Output the (x, y) coordinate of the center of the cell containing the given text.  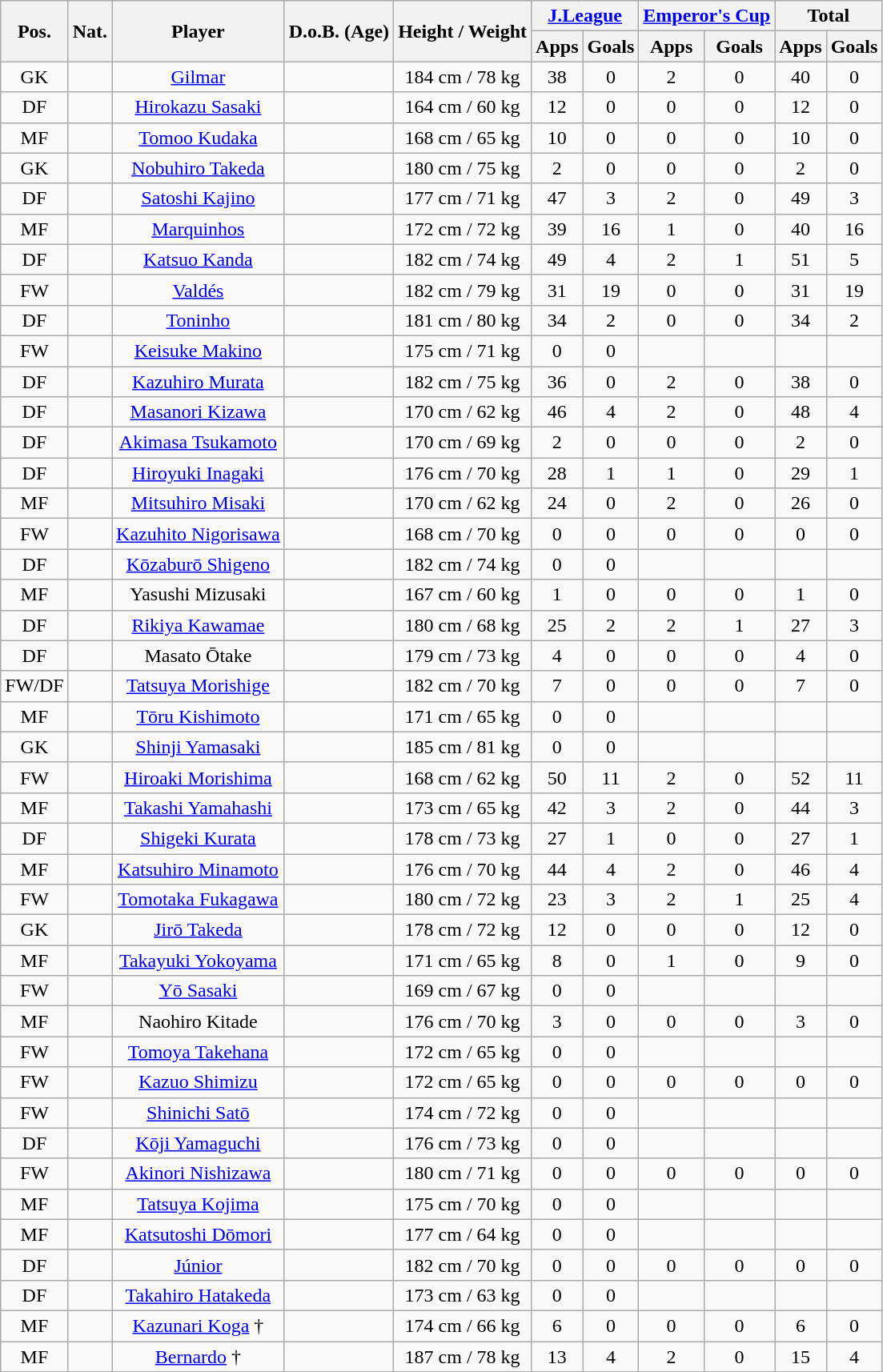
Mitsuhiro Misaki (199, 503)
173 cm / 65 kg (463, 808)
26 (801, 503)
182 cm / 79 kg (463, 290)
174 cm / 72 kg (463, 1113)
Tatsuya Kojima (199, 1204)
Katsuo Kanda (199, 259)
28 (557, 473)
Tomoya Takehana (199, 1052)
167 cm / 60 kg (463, 595)
Tomoo Kudaka (199, 138)
Hiroyuki Inagaki (199, 473)
178 cm / 73 kg (463, 838)
42 (557, 808)
Rikiya Kawamae (199, 625)
Gilmar (199, 77)
Katsuhiro Minamoto (199, 869)
Yō Sasaki (199, 991)
184 cm / 78 kg (463, 77)
Kōzaburō Shigeno (199, 564)
Bernardo † (199, 1357)
179 cm / 73 kg (463, 656)
5 (854, 259)
Height / Weight (463, 31)
Shinji Yamasaki (199, 747)
Nat. (90, 31)
24 (557, 503)
Pos. (34, 31)
175 cm / 71 kg (463, 351)
48 (801, 412)
Kōji Yamaguchi (199, 1143)
Akinori Nishizawa (199, 1173)
182 cm / 75 kg (463, 382)
173 cm / 63 kg (463, 1295)
8 (557, 961)
Akimasa Tsukamoto (199, 443)
Takayuki Yokoyama (199, 961)
Masato Ōtake (199, 656)
177 cm / 71 kg (463, 199)
180 cm / 75 kg (463, 168)
Katsutoshi Dōmori (199, 1234)
170 cm / 69 kg (463, 443)
Shigeki Kurata (199, 838)
Takahiro Hatakeda (199, 1295)
15 (801, 1357)
168 cm / 70 kg (463, 534)
Takashi Yamahashi (199, 808)
Kazuo Shimizu (199, 1082)
Hiroaki Morishima (199, 777)
Shinichi Satō (199, 1113)
52 (801, 777)
178 cm / 72 kg (463, 930)
Jirō Takeda (199, 930)
FW/DF (34, 686)
Kazuhito Nigorisawa (199, 534)
23 (557, 900)
187 cm / 78 kg (463, 1357)
Kazunari Koga † (199, 1326)
180 cm / 72 kg (463, 900)
185 cm / 81 kg (463, 747)
Emperor's Cup (707, 16)
181 cm / 80 kg (463, 320)
Satoshi Kajino (199, 199)
47 (557, 199)
180 cm / 71 kg (463, 1173)
Kazuhiro Murata (199, 382)
Júnior (199, 1265)
Toninho (199, 320)
Tatsuya Morishige (199, 686)
Total (829, 16)
36 (557, 382)
168 cm / 65 kg (463, 138)
29 (801, 473)
Tōru Kishimoto (199, 716)
175 cm / 70 kg (463, 1204)
50 (557, 777)
180 cm / 68 kg (463, 625)
9 (801, 961)
51 (801, 259)
Hirokazu Sasaki (199, 107)
D.o.B. (Age) (339, 31)
Keisuke Makino (199, 351)
168 cm / 62 kg (463, 777)
13 (557, 1357)
Nobuhiro Takeda (199, 168)
Player (199, 31)
Marquinhos (199, 229)
Tomotaka Fukagawa (199, 900)
Valdés (199, 290)
174 cm / 66 kg (463, 1326)
169 cm / 67 kg (463, 991)
164 cm / 60 kg (463, 107)
Masanori Kizawa (199, 412)
39 (557, 229)
Yasushi Mizusaki (199, 595)
177 cm / 64 kg (463, 1234)
176 cm / 73 kg (463, 1143)
Naohiro Kitade (199, 1021)
J.League (585, 16)
172 cm / 72 kg (463, 229)
